Return (x, y) of the center of cell containing provided text 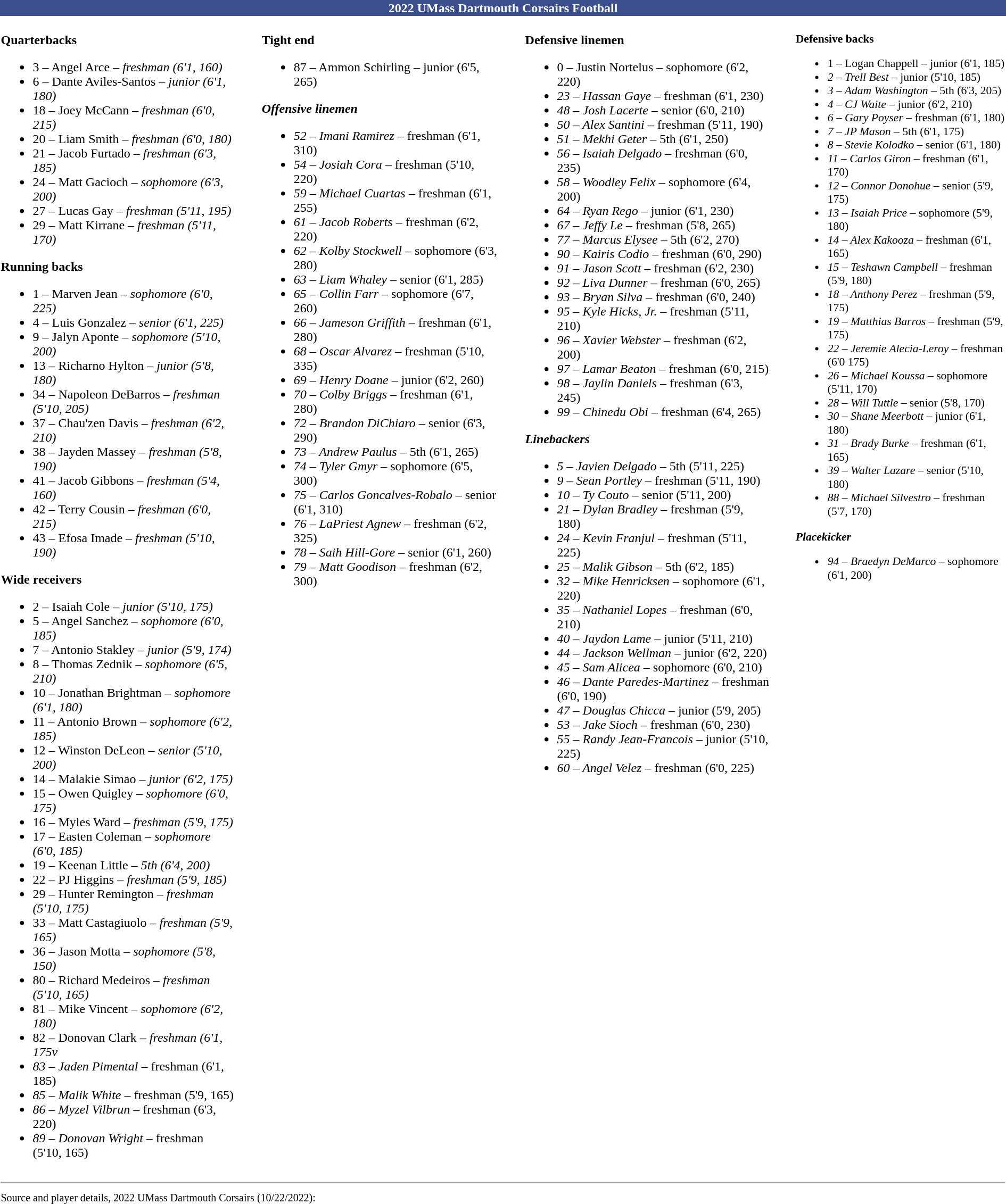
2022 UMass Dartmouth Corsairs Football (503, 8)
